Return [x, y] of the center of cell containing provided text 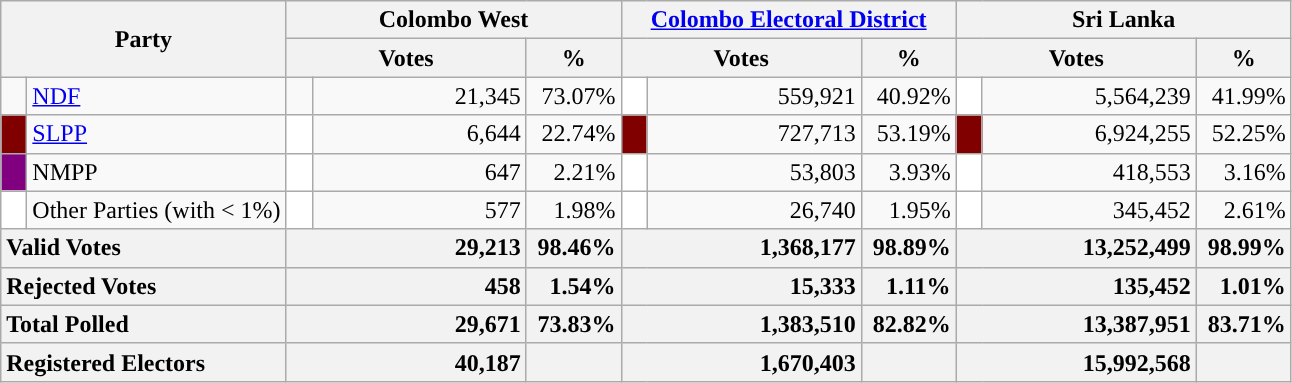
Valid Votes [144, 248]
53.19% [908, 134]
13,252,499 [1076, 248]
1.98% [574, 210]
727,713 [754, 134]
NDF [156, 96]
41.99% [1244, 96]
559,921 [754, 96]
52.25% [1244, 134]
SLPP [156, 134]
13,387,951 [1076, 324]
Other Parties (with < 1%) [156, 210]
1.95% [908, 210]
458 [406, 286]
1,368,177 [741, 248]
NMPP [156, 172]
6,644 [419, 134]
40,187 [406, 362]
5,564,239 [1089, 96]
647 [419, 172]
1,383,510 [741, 324]
Sri Lanka [1124, 20]
40.92% [908, 96]
1.01% [1244, 286]
345,452 [1089, 210]
135,452 [1076, 286]
83.71% [1244, 324]
Total Polled [144, 324]
3.93% [908, 172]
Colombo Electoral District [788, 20]
29,671 [406, 324]
6,924,255 [1089, 134]
Party [144, 39]
15,992,568 [1076, 362]
15,333 [741, 286]
53,803 [754, 172]
418,553 [1089, 172]
98.46% [574, 248]
1,670,403 [741, 362]
26,740 [754, 210]
577 [419, 210]
21,345 [419, 96]
73.83% [574, 324]
Colombo West [454, 20]
2.21% [574, 172]
Registered Electors [144, 362]
2.61% [1244, 210]
Rejected Votes [144, 286]
73.07% [574, 96]
1.54% [574, 286]
98.99% [1244, 248]
98.89% [908, 248]
3.16% [1244, 172]
82.82% [908, 324]
29,213 [406, 248]
22.74% [574, 134]
1.11% [908, 286]
